Locate the cell with the specified text and output its (x, y) center coordinate. 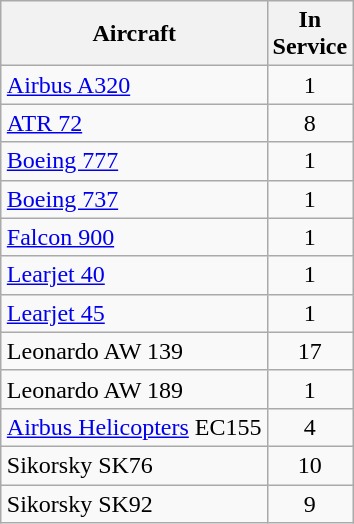
Airbus Helicopters EC155 (134, 427)
Learjet 40 (134, 275)
9 (310, 503)
4 (310, 427)
10 (310, 465)
Aircraft (134, 34)
Boeing 737 (134, 199)
Leonardo AW 189 (134, 389)
Airbus A320 (134, 85)
17 (310, 351)
Boeing 777 (134, 161)
ATR 72 (134, 123)
Sikorsky SK92 (134, 503)
Sikorsky SK76 (134, 465)
Leonardo AW 139 (134, 351)
Falcon 900 (134, 237)
InService (310, 34)
8 (310, 123)
Learjet 45 (134, 313)
